Determine the (x, y) coordinate at the center of the cell enclosing the given text.  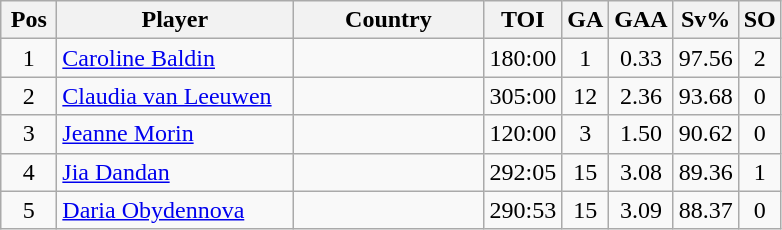
12 (586, 96)
90.62 (706, 134)
Caroline Baldin (175, 58)
1.50 (641, 134)
180:00 (523, 58)
97.56 (706, 58)
Claudia van Leeuwen (175, 96)
120:00 (523, 134)
TOI (523, 20)
290:53 (523, 210)
2.36 (641, 96)
SO (760, 20)
3.09 (641, 210)
Pos (29, 20)
292:05 (523, 172)
4 (29, 172)
3.08 (641, 172)
5 (29, 210)
305:00 (523, 96)
Sv% (706, 20)
Country (388, 20)
Jia Dandan (175, 172)
Jeanne Morin (175, 134)
Player (175, 20)
93.68 (706, 96)
89.36 (706, 172)
GAA (641, 20)
0.33 (641, 58)
88.37 (706, 210)
GA (586, 20)
Daria Obydennova (175, 210)
